Find where the given text appears and provide that cell's center as (X, Y) coordinate. 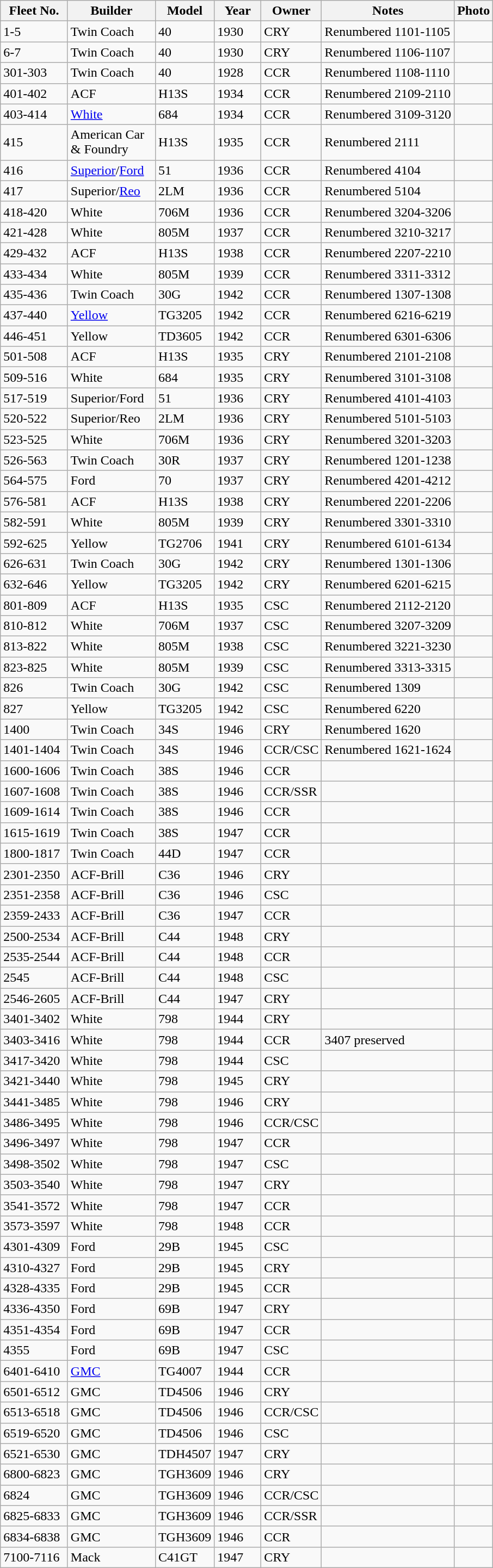
826 (34, 688)
Renumbered 4201-4212 (388, 481)
6401-6410 (34, 1371)
301-303 (34, 73)
Renumbered 5101-5103 (388, 419)
1609-1614 (34, 812)
Notes (388, 11)
3541-3572 (34, 1205)
Renumbered 2109-2110 (388, 94)
6834-6838 (34, 1536)
1400 (34, 729)
4351-4354 (34, 1330)
810-812 (34, 626)
435-436 (34, 295)
3503-3540 (34, 1185)
1800-1817 (34, 853)
1-5 (34, 32)
Renumbered 6220 (388, 709)
3486-3495 (34, 1123)
582-591 (34, 522)
2545 (34, 978)
3401-3402 (34, 1019)
1401-1404 (34, 750)
Renumbered 1201-1238 (388, 460)
2301-2350 (34, 874)
6513-6518 (34, 1412)
429-432 (34, 253)
Renumbered 2101-2108 (388, 357)
523-525 (34, 439)
Renumbered 3221-3230 (388, 647)
Renumbered 1106-1107 (388, 52)
Renumbered 3101-3108 (388, 377)
2535-2544 (34, 957)
446-451 (34, 336)
1615-1619 (34, 833)
517-519 (34, 398)
Renumbered 6101-6134 (388, 543)
501-508 (34, 357)
421-428 (34, 232)
Renumbered 5104 (388, 191)
American Car & Foundry (111, 142)
437-440 (34, 315)
70 (184, 481)
6824 (34, 1495)
Renumbered 3109-3120 (388, 114)
520-522 (34, 419)
827 (34, 709)
Renumbered 1101-1105 (388, 32)
401-402 (34, 94)
Renumbered 3201-3203 (388, 439)
Renumbered 1307-1308 (388, 295)
592-625 (34, 543)
C41GT (184, 1557)
564-575 (34, 481)
6519-6520 (34, 1433)
Renumbered 3210-3217 (388, 232)
Renumbered 3311-3312 (388, 274)
3498-3502 (34, 1164)
Renumbered 2207-2210 (388, 253)
Owner (292, 11)
Renumbered 2112-2120 (388, 605)
626-631 (34, 563)
3441-3485 (34, 1102)
TG2706 (184, 543)
Renumbered 2201-2206 (388, 501)
Renumbered 4104 (388, 170)
1941 (238, 543)
Renumbered 4101-4103 (388, 398)
2546-2605 (34, 999)
TG4007 (184, 1371)
6825-6833 (34, 1516)
418-420 (34, 212)
Renumbered 3204-3206 (388, 212)
Mack (111, 1557)
403-414 (34, 114)
1600-1606 (34, 771)
Renumbered 2111 (388, 142)
632-646 (34, 584)
2500-2534 (34, 936)
TDH4507 (184, 1454)
6800-6823 (34, 1474)
6-7 (34, 52)
415 (34, 142)
Renumbered 1108-1110 (388, 73)
4310-4327 (34, 1268)
6501-6512 (34, 1392)
Renumbered 1309 (388, 688)
3417-3420 (34, 1061)
1928 (238, 73)
4328-4335 (34, 1288)
1607-1608 (34, 791)
TD3605 (184, 336)
801-809 (34, 605)
3496-3497 (34, 1143)
2359-2433 (34, 915)
Year (238, 11)
526-563 (34, 460)
823-825 (34, 667)
3573-3597 (34, 1226)
813-822 (34, 647)
Renumbered 6301-6306 (388, 336)
576-581 (34, 501)
Model (184, 11)
4355 (34, 1350)
Renumbered 1620 (388, 729)
44D (184, 853)
Renumbered 1301-1306 (388, 563)
4336-4350 (34, 1309)
Renumbered 6216-6219 (388, 315)
416 (34, 170)
433-434 (34, 274)
Renumbered 3301-3310 (388, 522)
Renumbered 3207-3209 (388, 626)
3421-3440 (34, 1081)
4301-4309 (34, 1247)
30R (184, 460)
3403-3416 (34, 1040)
Fleet No. (34, 11)
Renumbered 6201-6215 (388, 584)
Renumbered 3313-3315 (388, 667)
2351-2358 (34, 895)
Renumbered 1621-1624 (388, 750)
6521-6530 (34, 1454)
509-516 (34, 377)
417 (34, 191)
7100-7116 (34, 1557)
Photo (473, 11)
Builder (111, 11)
3407 preserved (388, 1040)
